Output the (x, y) coordinate of the center of the cell containing the given text.  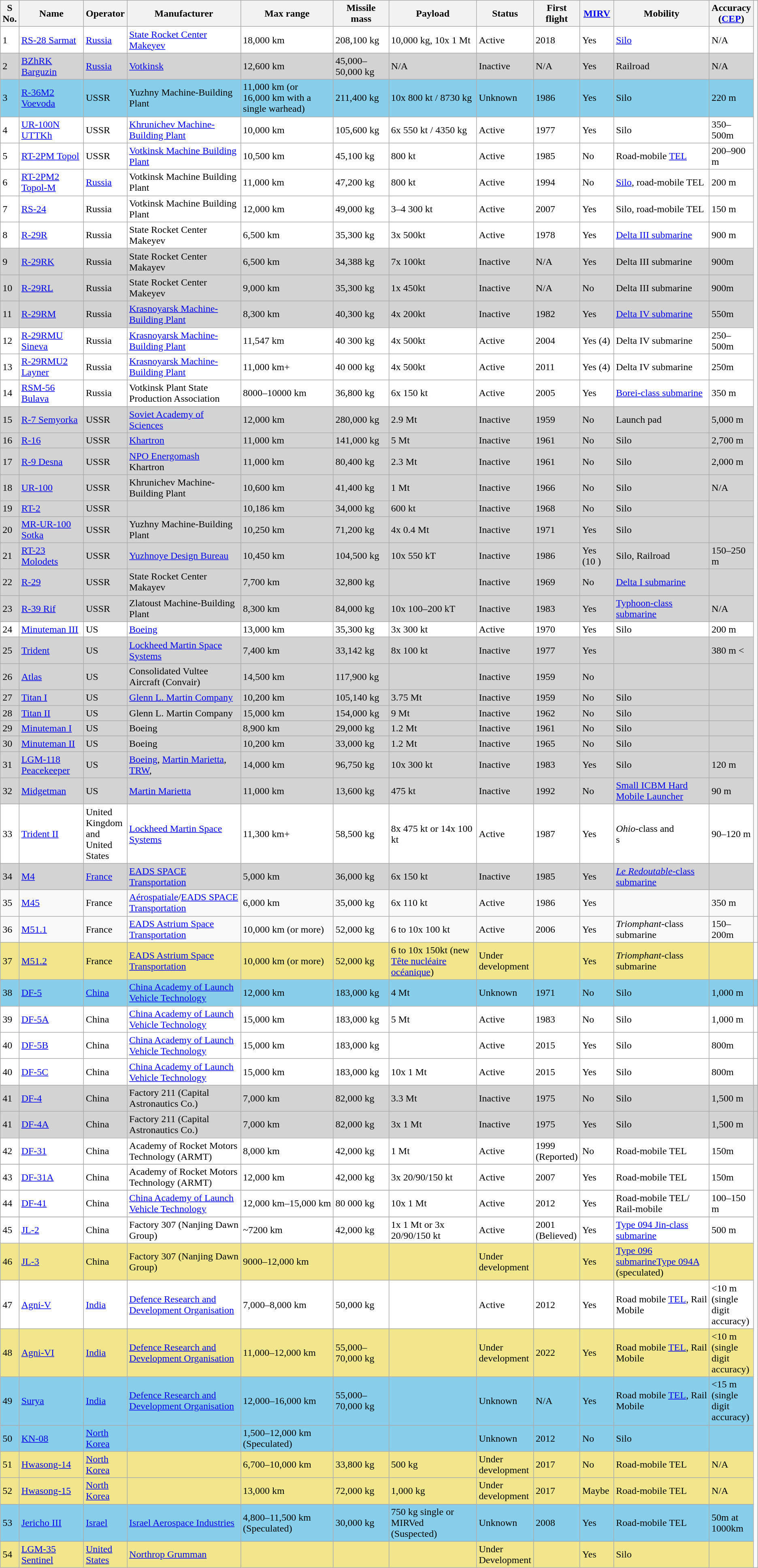
14 (10, 394)
47 (10, 1305)
150 m (731, 209)
2022 (556, 1353)
12,000 km–15,000 km (287, 1204)
DF-5B (51, 1046)
Hwasong-15 (51, 1491)
4,800–11,500 km(Speculated) (287, 1523)
R-29RL (51, 288)
49 (10, 1401)
3x 1 Mt (432, 1124)
14,000 km (287, 765)
8x 100 kt (432, 650)
54 (10, 1554)
3x 20/90/150 kt (432, 1178)
1992 (556, 791)
6 to 10x 100 kt (432, 929)
Silo, Railroad (662, 556)
15 (10, 420)
1987 (556, 834)
R-29RK (51, 262)
LGM-118 Peacekeeper (51, 765)
6,700–10,000 km (287, 1464)
14,500 km (287, 676)
R-7 Semyorka (51, 420)
MIRV (597, 14)
45,000–50,000 kg (361, 66)
Hwasong-14 (51, 1464)
37 (10, 961)
Consolidated Vultee Aircraft (Convair) (184, 676)
33 (10, 834)
104,500 kg (361, 556)
48 (10, 1353)
41,400 kg (361, 488)
34 (10, 876)
R-29RMU2 Layner (51, 367)
10 (10, 288)
M45 (51, 903)
S No. (10, 14)
150–200m (731, 929)
RT-2 (51, 509)
34,000 kg (361, 509)
M4 (51, 876)
46 (10, 1262)
10,500 km (287, 156)
Votkinsk (184, 66)
1965 (556, 744)
Yes (10 ) (597, 556)
Delta I submarine (662, 582)
Surya (51, 1401)
Accuracy (CEP) (731, 14)
211,400 kg (361, 98)
45 (10, 1230)
Atlas (51, 676)
8,900 km (287, 729)
UR-100 (51, 488)
1 (10, 40)
1982 (556, 314)
27 (10, 697)
3.75 Mt (432, 697)
9000–12,000 km (287, 1262)
10,186 km (287, 509)
6x 550 kt / 4350 kg (432, 130)
R-16 (51, 441)
Maybe (597, 1491)
Martin Marietta (184, 791)
Zlatoust Machine-Building Plant (184, 608)
1978 (556, 235)
1966 (556, 488)
10,250 km (287, 530)
Yuzhnoye Design Bureau (184, 556)
Typhoon-class submarine (662, 608)
R-9 Desna (51, 462)
24 (10, 629)
Railroad (662, 66)
First flight (556, 14)
105,600 kg (361, 130)
2011 (556, 367)
Name (51, 14)
1x 1 Mt or 3x 20/90/150 kt (432, 1230)
DF-41 (51, 1204)
R-29 (51, 582)
7 (10, 209)
16 (10, 441)
25 (10, 650)
10,000 km (287, 130)
R-29RMU Sineva (51, 340)
80,400 kg (361, 462)
<15 m (single digit accuracy) (731, 1401)
2.9 Mt (432, 420)
Le Redoutable-class submarine (662, 876)
Titan II (51, 713)
96,750 kg (361, 765)
Agni-VI (51, 1353)
40 300 kg (361, 340)
Status (505, 14)
~7200 km (287, 1230)
2004 (556, 340)
19 (10, 509)
208,100 kg (361, 40)
DF-5 (51, 993)
M51.1 (51, 929)
12,600 km (287, 66)
Borei-class submarine (662, 394)
JL-3 (51, 1262)
Missile mass (361, 14)
DF-4 (51, 1098)
90 m (731, 791)
Soviet Academy of Sciences (184, 420)
Under Development (505, 1554)
United Kingdom and United States (105, 834)
18,000 km (287, 40)
550m (731, 314)
45,100 kg (361, 156)
200–900 m (731, 156)
2001(Believed) (556, 1230)
Trident (51, 650)
3.3 Mt (432, 1098)
Payload (432, 14)
10x 800 kt / 8730 kg (432, 98)
13,600 kg (361, 791)
31 (10, 765)
Manufacturer (184, 14)
11 (10, 314)
1999(Reported) (556, 1151)
Minuteman I (51, 729)
34,388 kg (361, 262)
Minuteman III (51, 629)
350–500m (731, 130)
Launch pad (662, 420)
500 m (731, 1230)
105,140 kg (361, 697)
8 (10, 235)
71,200 kg (361, 530)
39 (10, 1019)
1994 (556, 182)
21 (10, 556)
250m (731, 367)
72,000 kg (361, 1491)
49,000 kg (361, 209)
380 m < (731, 650)
100–150 m (731, 1204)
RSM-56 Bulava (51, 394)
UR-100N UTTKh (51, 130)
DF-5C (51, 1072)
117,900 kg (361, 676)
DF-31 (51, 1151)
40 000 kg (361, 367)
Road-mobile TEL/ Rail-mobile (662, 1204)
18 (10, 488)
28 (10, 713)
42 (10, 1151)
DF-31A (51, 1178)
23 (10, 608)
475 kt (432, 791)
7,700 km (287, 582)
220 m (731, 98)
2,700 m (731, 441)
KN-08 (51, 1438)
Operator (105, 14)
Jericho III (51, 1523)
3x 300 kt (432, 629)
10x 550 kT (432, 556)
3–4 300 kt (432, 209)
6 (10, 182)
8,000 km (287, 1151)
141,000 kg (361, 441)
43 (10, 1178)
Small ICBM Hard Mobile Launcher (662, 791)
Aérospatiale/EADS SPACE Transportation (184, 903)
RS-28 Sarmat (51, 40)
47,200 kg (361, 182)
United States (105, 1554)
53 (10, 1523)
10,000 kg, 10x 1 Mt (432, 40)
12,000–16,000 km (287, 1401)
900 m (731, 235)
11,000–12,000 km (287, 1353)
Ohio-class ands (662, 834)
R-29RM (51, 314)
1962 (556, 713)
6 to 10x 150kt (new Tête nucléaire océanique) (432, 961)
R-36M2 Voevoda (51, 98)
250–500m (731, 340)
MR-UR-100 Sotka (51, 530)
Midgetman (51, 791)
32 (10, 791)
Type 094 Jin-class submarine (662, 1230)
Israel Aerospace Industries (184, 1523)
280,000 kg (361, 420)
600 kt (432, 509)
2 (10, 66)
5 (10, 156)
80 000 kg (361, 1204)
84,000 kg (361, 608)
17 (10, 462)
9 (10, 262)
2006 (556, 929)
1,500–12,000 km(Speculated) (287, 1438)
Boeing, Martin Marietta, TRW, (184, 765)
LGM-35 Sentinel (51, 1554)
RS-24 (51, 209)
Max range (287, 14)
9 Mt (432, 713)
36,000 kg (361, 876)
11,000 km+ (287, 367)
1970 (556, 629)
1969 (556, 582)
7x 100kt (432, 262)
1x 450kt (432, 288)
35,000 kg (361, 903)
33,800 kg (361, 1464)
90–120 m (731, 834)
Mobility (662, 14)
2,000 m (731, 462)
BZhRK Barguzin (51, 66)
9,000 km (287, 288)
50 (10, 1438)
30 (10, 744)
Khartron (184, 441)
58,500 kg (361, 834)
Votkinsk Plant State Production Association (184, 394)
2.3 Mt (432, 462)
52 (10, 1491)
R-29R (51, 235)
NPO EnergomashKhartron (184, 462)
10,600 km (287, 488)
8x 475 kt or 14x 100 kt (432, 834)
DF-4A (51, 1124)
33,000 kg (361, 744)
150–250 m (731, 556)
5,000 m (731, 420)
6x 110 kt (432, 903)
M51.2 (51, 961)
Type 096 submarineType 094A (speculated) (662, 1262)
4x 200kt (432, 314)
10,450 km (287, 556)
5,000 km (287, 876)
1968 (556, 509)
51 (10, 1464)
11,547 km (287, 340)
Agni-V (51, 1305)
EADS SPACE Transportation (184, 876)
3 (10, 98)
3x 500kt (432, 235)
32,800 kg (361, 582)
750 kg single or MIRVed (Suspected) (432, 1523)
22 (10, 582)
RT-23 Molodets (51, 556)
33,142 kg (361, 650)
29,000 kg (361, 729)
36,800 kg (361, 394)
120 m (731, 765)
7,400 km (287, 650)
4x 0.4 Mt (432, 530)
2005 (556, 394)
R-39 Rif (51, 608)
10x 100–200 kT (432, 608)
4 Mt (432, 993)
36 (10, 929)
40,300 kg (361, 314)
2018 (556, 40)
Northrop Grumman (184, 1554)
154,000 kg (361, 713)
Israel (105, 1523)
38 (10, 993)
11,300 km+ (287, 834)
44 (10, 1204)
RT-2PM Topol (51, 156)
29 (10, 729)
30,000 kg (361, 1523)
7,000–8,000 km (287, 1305)
4 (10, 130)
26 (10, 676)
Titan I (51, 697)
JL-2 (51, 1230)
12 (10, 340)
Trident II (51, 834)
10x 300 kt (432, 765)
35 (10, 903)
50,000 kg (361, 1305)
6,000 km (287, 903)
8000–10000 km (287, 394)
500 kg (432, 1464)
13 (10, 367)
20 (10, 530)
11,000 km (or 16,000 km with a single warhead) (287, 98)
50m at 1000km (731, 1523)
Minuteman II (51, 744)
2008 (556, 1523)
RT-2PM2 Topol-M (51, 182)
DF-5A (51, 1019)
1,000 kg (432, 1491)
